Pinpoint the cell where the given text exists, returning its [x, y] midpoint coordinate. 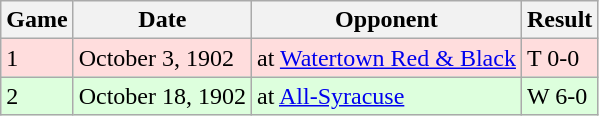
at Watertown Red & Black [386, 58]
Game [37, 20]
October 3, 1902 [162, 58]
October 18, 1902 [162, 96]
Date [162, 20]
Opponent [386, 20]
2 [37, 96]
T 0-0 [559, 58]
at All-Syracuse [386, 96]
Result [559, 20]
1 [37, 58]
W 6-0 [559, 96]
